Search for the cell housing the specified text and yield its (x, y) center coordinate. 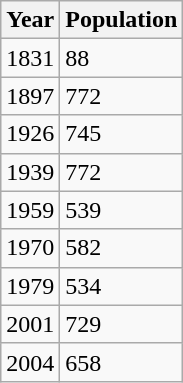
1970 (30, 248)
582 (122, 248)
88 (122, 58)
Year (30, 20)
658 (122, 362)
1979 (30, 286)
2001 (30, 324)
Population (122, 20)
2004 (30, 362)
1926 (30, 134)
1939 (30, 172)
1831 (30, 58)
745 (122, 134)
1959 (30, 210)
534 (122, 286)
539 (122, 210)
729 (122, 324)
1897 (30, 96)
